Provide the (x, y) coordinate of the cell's center where the given text is located.  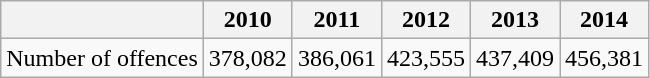
437,409 (514, 58)
386,061 (336, 58)
2010 (248, 20)
423,555 (426, 58)
2014 (604, 20)
2011 (336, 20)
Number of offences (102, 58)
2012 (426, 20)
378,082 (248, 58)
456,381 (604, 58)
2013 (514, 20)
